Locate the cell with the specified text and output its [X, Y] center coordinate. 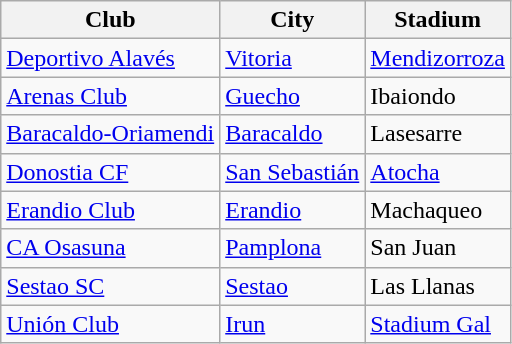
Stadium Gal [438, 324]
CA Osasuna [110, 248]
Sestao SC [110, 286]
Baracaldo-Oriamendi [110, 134]
Sestao [292, 286]
Baracaldo [292, 134]
San Juan [438, 248]
Arenas Club [110, 96]
Erandio Club [110, 210]
Irun [292, 324]
Atocha [438, 172]
City [292, 20]
Ibaiondo [438, 96]
Pamplona [292, 248]
Deportivo Alavés [110, 58]
Vitoria [292, 58]
Donostia CF [110, 172]
Club [110, 20]
Machaqueo [438, 210]
Unión Club [110, 324]
Guecho [292, 96]
Las Llanas [438, 286]
San Sebastián [292, 172]
Stadium [438, 20]
Lasesarre [438, 134]
Mendizorroza [438, 58]
Erandio [292, 210]
